Capture the cell that displays the provided text and extract its [X, Y] central coordinate. 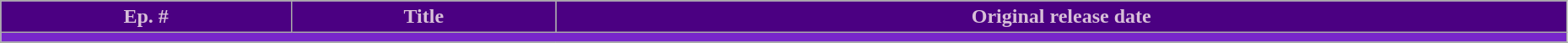
Ep. # [147, 17]
Original release date [1061, 17]
Title [423, 17]
